Identify which cell holds the provided text, then report its [X, Y] central coordinate. 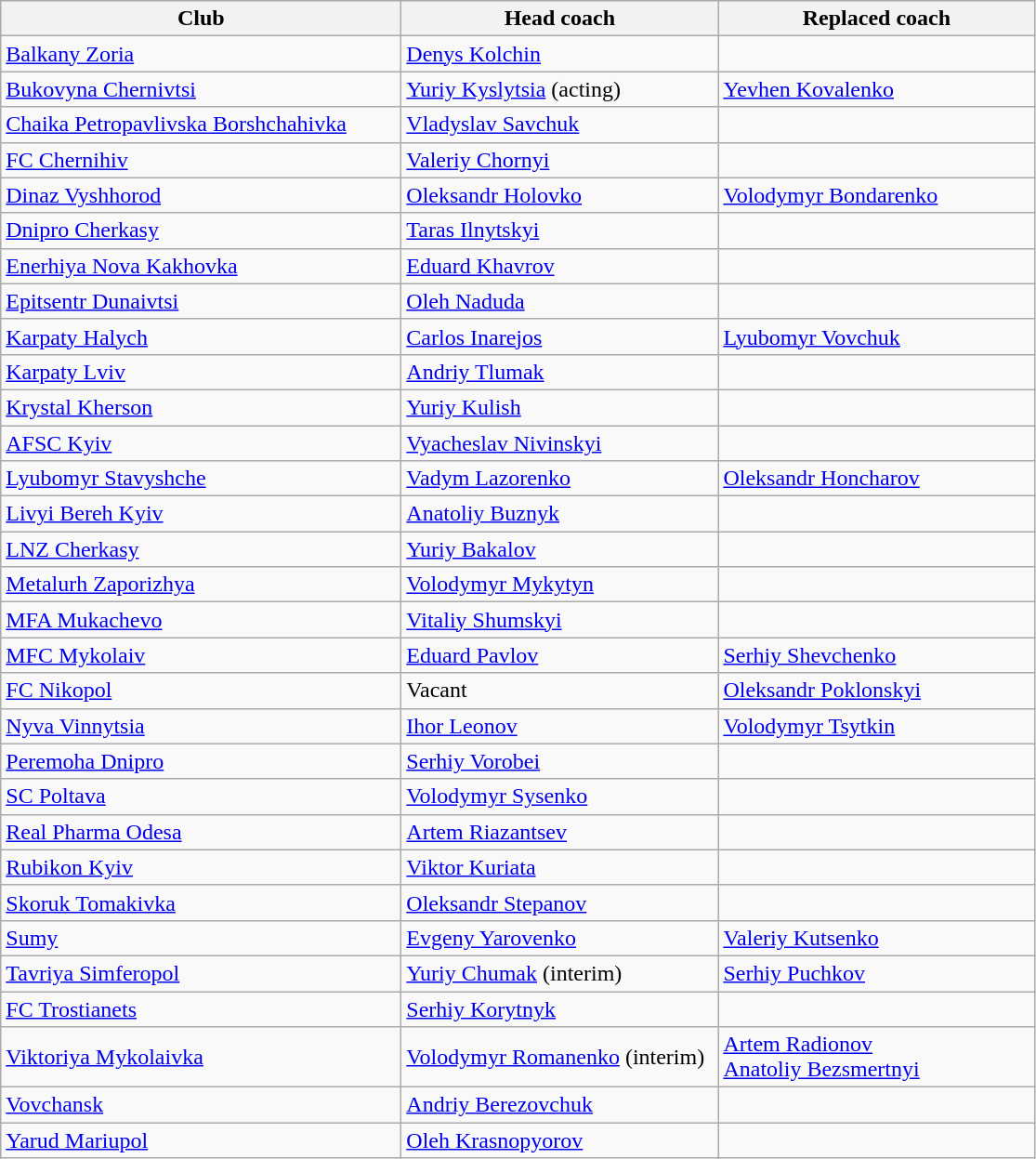
Valeriy Chornyi [559, 160]
Yuriy Kyslytsia (acting) [559, 89]
Evgeny Yarovenko [559, 938]
Krystal Kherson [201, 407]
Peremoha Dnipro [201, 761]
SC Poltava [201, 797]
Balkany Zoria [201, 54]
Karpaty Halych [201, 336]
Replaced coach [877, 19]
Oleh Krasnopyorov [559, 1140]
Vladyslav Savchuk [559, 125]
Vyacheslav Nivinskyi [559, 443]
Serhiy Puchkov [877, 973]
Dinaz Vyshhorod [201, 195]
Club [201, 19]
FC Chernihiv [201, 160]
Volodymyr Romanenko (interim) [559, 1058]
FC Nikopol [201, 691]
Valeriy Kutsenko [877, 938]
AFSC Kyiv [201, 443]
Artem Riazantsev [559, 832]
Andriy Berezovchuk [559, 1105]
Head coach [559, 19]
Yevhen Kovalenko [877, 89]
Tavriya Simferopol [201, 973]
Yuriy Chumak (interim) [559, 973]
Volodymyr Bondarenko [877, 195]
Yuriy Kulish [559, 407]
Serhiy Shevchenko [877, 655]
Metalurh Zaporizhya [201, 585]
Karpaty Lviv [201, 372]
FC Trostianets [201, 1008]
Lyubomyr Stavyshche [201, 479]
Volodymyr Tsytkin [877, 726]
Taras Ilnytskyi [559, 230]
Sumy [201, 938]
Ihor Leonov [559, 726]
Oleksandr Stepanov [559, 902]
Bukovyna Chernivtsi [201, 89]
Lyubomyr Vovchuk [877, 336]
Dnipro Cherkasy [201, 230]
Oleksandr Honcharov [877, 479]
Nyva Vinnytsia [201, 726]
Viktor Kuriata [559, 867]
Vacant [559, 691]
Yuriy Bakalov [559, 549]
Anatoliy Buznyk [559, 514]
Andriy Tlumak [559, 372]
Oleksandr Poklonskyi [877, 691]
Oleh Naduda [559, 301]
Yarud Mariupol [201, 1140]
MFA Mukachevo [201, 620]
Denys Kolchin [559, 54]
Chaika Petropavlivska Borshchahivka [201, 125]
Artem Radionov Anatoliy Bezsmertnyi [877, 1058]
Skoruk Tomakivka [201, 902]
Volodymyr Sysenko [559, 797]
Vitaliy Shumskyi [559, 620]
Carlos Inarejos [559, 336]
Vovchansk [201, 1105]
Epitsentr Dunaivtsi [201, 301]
Oleksandr Holovko [559, 195]
Real Pharma Odesa [201, 832]
Rubikon Kyiv [201, 867]
Serhiy Vorobei [559, 761]
Viktoriya Mykolaivka [201, 1058]
Volodymyr Mykytyn [559, 585]
Eduard Pavlov [559, 655]
Vadym Lazorenko [559, 479]
Eduard Khavrov [559, 266]
Enerhiya Nova Kakhovka [201, 266]
LNZ Cherkasy [201, 549]
Livyi Bereh Kyiv [201, 514]
Serhiy Korytnyk [559, 1008]
MFC Mykolaiv [201, 655]
